Return the [X, Y] coordinate for the center point of the cell that contains the specified text.  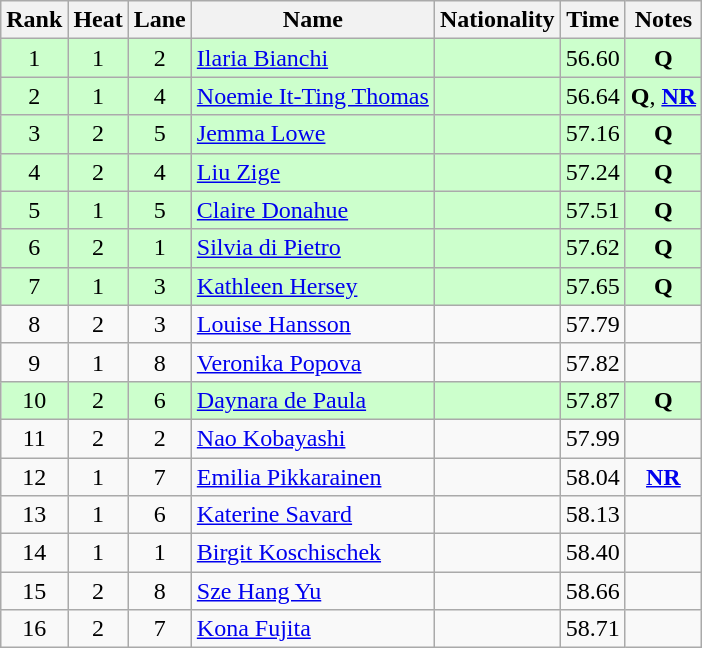
58.71 [592, 629]
57.99 [592, 438]
56.64 [592, 96]
58.04 [592, 477]
57.82 [592, 362]
15 [34, 591]
58.13 [592, 515]
13 [34, 515]
57.65 [592, 286]
Sze Hang Yu [312, 591]
9 [34, 362]
57.16 [592, 134]
56.60 [592, 58]
Heat [98, 20]
Time [592, 20]
NR [663, 477]
Kathleen Hersey [312, 286]
Louise Hansson [312, 324]
Rank [34, 20]
57.87 [592, 400]
Name [312, 20]
58.66 [592, 591]
57.51 [592, 210]
57.62 [592, 248]
16 [34, 629]
Veronika Popova [312, 362]
58.40 [592, 553]
Noemie It-Ting Thomas [312, 96]
Emilia Pikkarainen [312, 477]
57.79 [592, 324]
10 [34, 400]
Nao Kobayashi [312, 438]
Silvia di Pietro [312, 248]
Daynara de Paula [312, 400]
Liu Zige [312, 172]
Kona Fujita [312, 629]
Nationality [497, 20]
14 [34, 553]
57.24 [592, 172]
Q, NR [663, 96]
12 [34, 477]
Notes [663, 20]
Katerine Savard [312, 515]
Ilaria Bianchi [312, 58]
Lane [160, 20]
11 [34, 438]
Birgit Koschischek [312, 553]
Claire Donahue [312, 210]
Jemma Lowe [312, 134]
